Output the (x, y) coordinate of the center of the cell containing the given text.  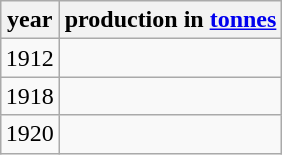
year (30, 20)
production in tonnes (170, 20)
1920 (30, 134)
1918 (30, 96)
1912 (30, 58)
